Capture the cell that displays the provided text and extract its (X, Y) central coordinate. 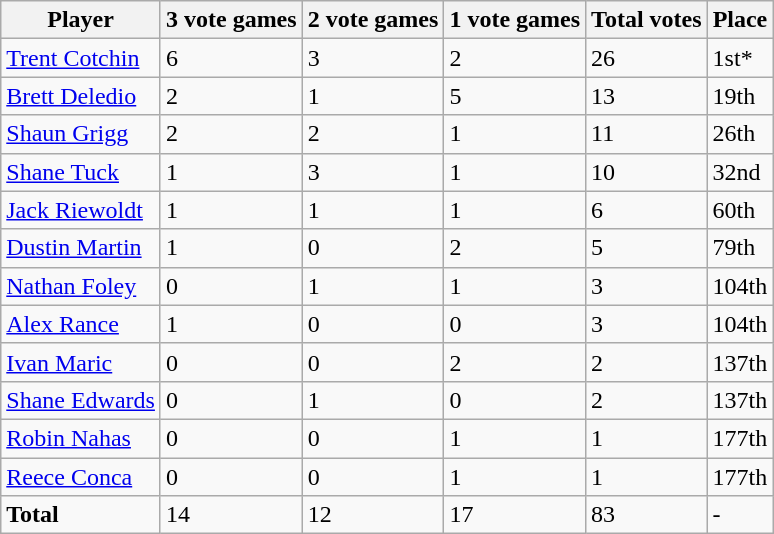
17 (515, 515)
60th (740, 210)
Robin Nahas (81, 438)
Total (81, 515)
Alex Rance (81, 324)
26th (740, 134)
Shaun Grigg (81, 134)
Jack Riewoldt (81, 210)
19th (740, 96)
Nathan Foley (81, 286)
3 vote games (231, 20)
- (740, 515)
Ivan Maric (81, 362)
Reece Conca (81, 477)
10 (647, 172)
12 (373, 515)
14 (231, 515)
Player (81, 20)
Shane Edwards (81, 400)
1 vote games (515, 20)
13 (647, 96)
2 vote games (373, 20)
32nd (740, 172)
Place (740, 20)
1st* (740, 58)
83 (647, 515)
Dustin Martin (81, 248)
Brett Deledio (81, 96)
Total votes (647, 20)
11 (647, 134)
Trent Cotchin (81, 58)
79th (740, 248)
26 (647, 58)
Shane Tuck (81, 172)
